Return the [x, y] coordinate for the center point of the cell that contains the specified text.  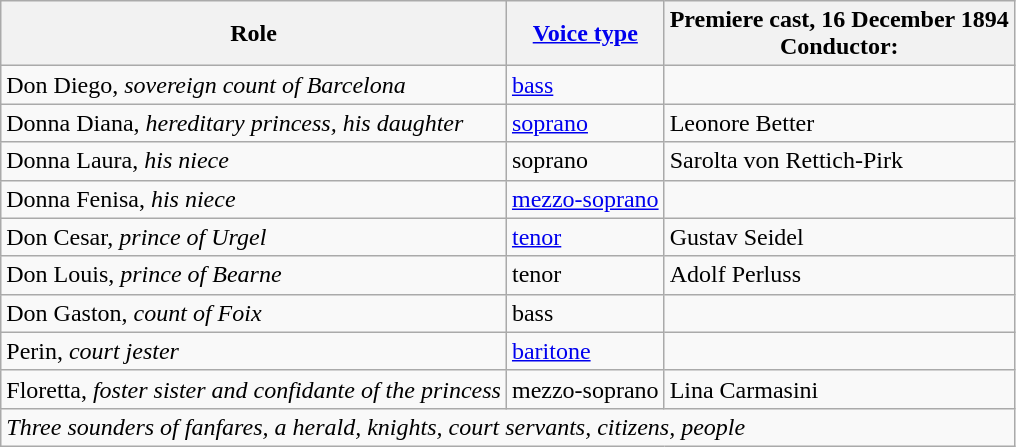
Lina Carmasini [839, 389]
Don Diego, sovereign count of Barcelona [254, 85]
Don Gaston, count of Foix [254, 313]
Perin, court jester [254, 351]
baritone [585, 351]
Sarolta von Rettich-Pirk [839, 161]
Don Louis, prince of Bearne [254, 275]
Premiere cast, 16 December 1894Conductor: [839, 34]
Floretta, foster sister and confidante of the princess [254, 389]
Leonore Better [839, 123]
Three sounders of fanfares, a herald, knights, court servants, citizens, people [508, 427]
Adolf Perluss [839, 275]
Donna Laura, his niece [254, 161]
Don Cesar, prince of Urgel [254, 237]
Donna Fenisa, his niece [254, 199]
Donna Diana, hereditary princess, his daughter [254, 123]
Voice type [585, 34]
Role [254, 34]
Gustav Seidel [839, 237]
